Capture the cell that displays the provided text and extract its (x, y) central coordinate. 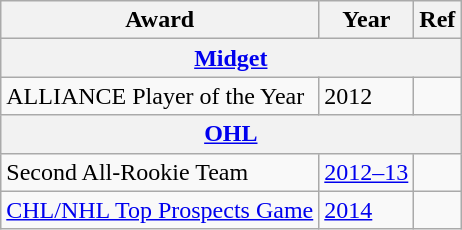
CHL/NHL Top Prospects Game (160, 210)
Second All-Rookie Team (160, 172)
Ref (438, 20)
Award (160, 20)
2012–13 (366, 172)
Midget (231, 58)
2014 (366, 210)
2012 (366, 96)
OHL (231, 134)
Year (366, 20)
ALLIANCE Player of the Year (160, 96)
